Scan for the cell matching the given text and deliver its (x, y) coordinate at center. 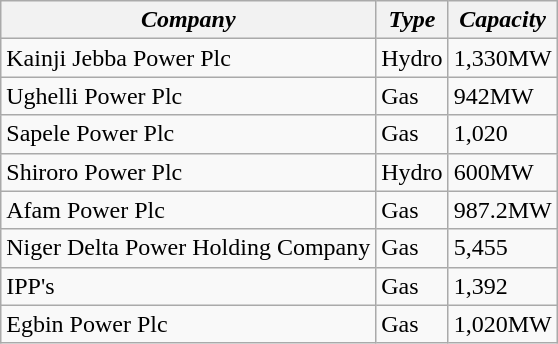
Ughelli Power Plc (188, 96)
Sapele Power Plc (188, 134)
942MW (502, 96)
600MW (502, 172)
Niger Delta Power Holding Company (188, 248)
1,330MW (502, 58)
Capacity (502, 20)
1,020 (502, 134)
1,392 (502, 286)
Egbin Power Plc (188, 324)
Type (412, 20)
Shiroro Power Plc (188, 172)
5,455 (502, 248)
IPP's (188, 286)
Kainji Jebba Power Plc (188, 58)
987.2MW (502, 210)
Afam Power Plc (188, 210)
1,020MW (502, 324)
Company (188, 20)
